Determine the (X, Y) coordinate at the center of the cell enclosing the given text.  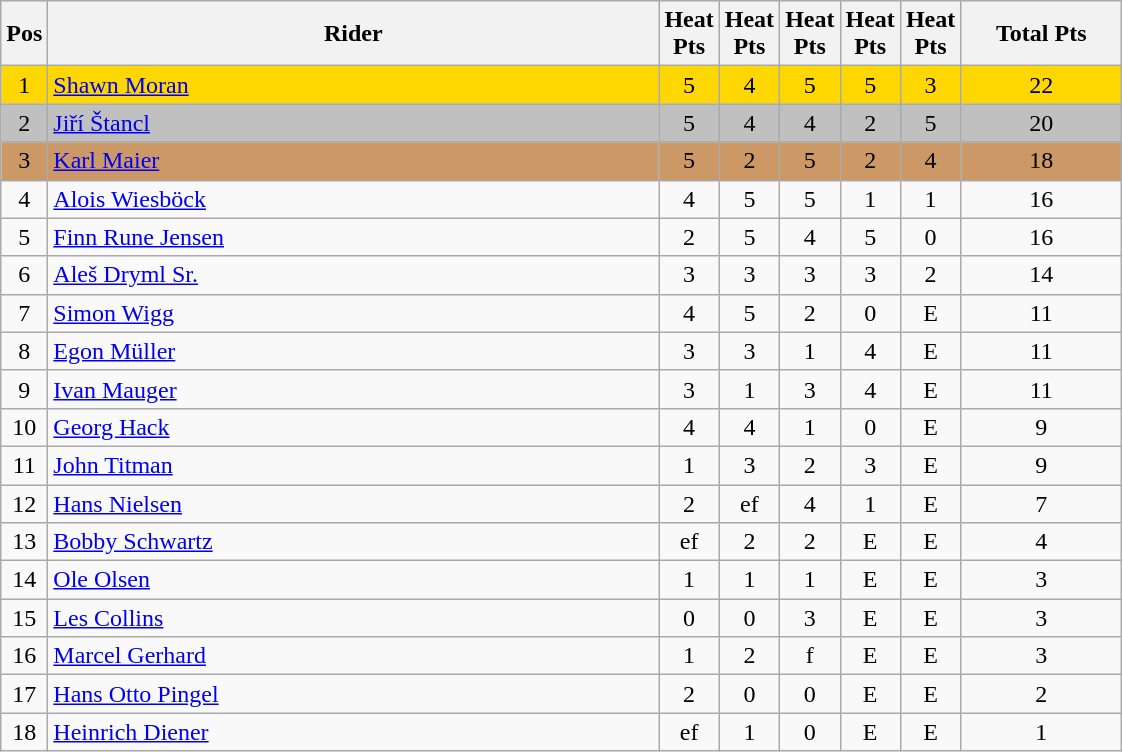
15 (24, 618)
Finn Rune Jensen (354, 237)
Hans Otto Pingel (354, 694)
f (810, 656)
22 (1042, 85)
20 (1042, 123)
Aleš Dryml Sr. (354, 275)
Heinrich Diener (354, 732)
Marcel Gerhard (354, 656)
Egon Müller (354, 351)
6 (24, 275)
Rider (354, 34)
17 (24, 694)
Les Collins (354, 618)
Pos (24, 34)
Karl Maier (354, 161)
John Titman (354, 465)
12 (24, 503)
Jiří Štancl (354, 123)
Total Pts (1042, 34)
Ole Olsen (354, 580)
Bobby Schwartz (354, 542)
8 (24, 351)
Simon Wigg (354, 313)
Hans Nielsen (354, 503)
10 (24, 427)
13 (24, 542)
Alois Wiesböck (354, 199)
Ivan Mauger (354, 389)
Georg Hack (354, 427)
Shawn Moran (354, 85)
